Identify which cell holds the provided text, then report its (X, Y) central coordinate. 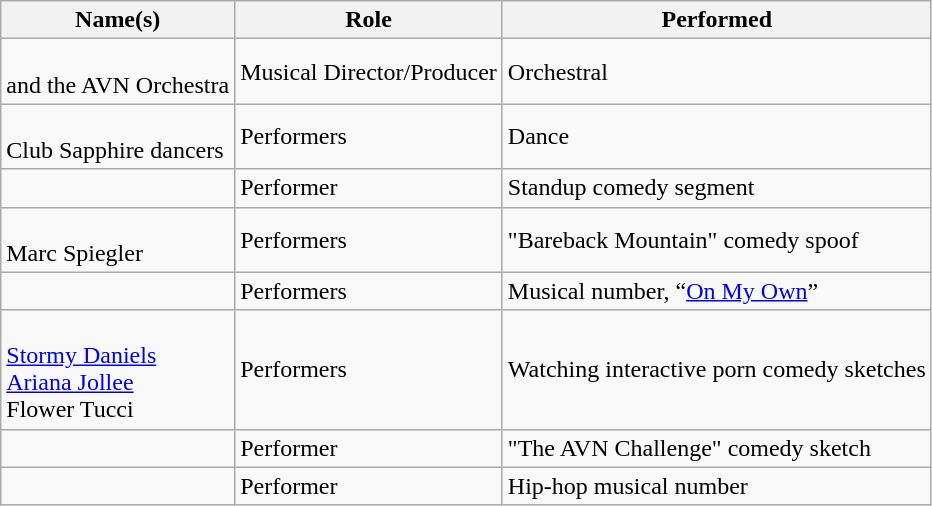
Musical number, “On My Own” (716, 291)
"Bareback Mountain" comedy spoof (716, 240)
Hip-hop musical number (716, 486)
Marc Spiegler (118, 240)
Watching interactive porn comedy sketches (716, 370)
Standup comedy segment (716, 188)
Club Sapphire dancers (118, 136)
Performed (716, 20)
Orchestral (716, 72)
"The AVN Challenge" comedy sketch (716, 448)
Musical Director/Producer (369, 72)
Role (369, 20)
Name(s) (118, 20)
Stormy DanielsAriana JolleeFlower Tucci (118, 370)
and the AVN Orchestra (118, 72)
Dance (716, 136)
